Extract the (x, y) coordinate from the center of the cell holding the provided text.  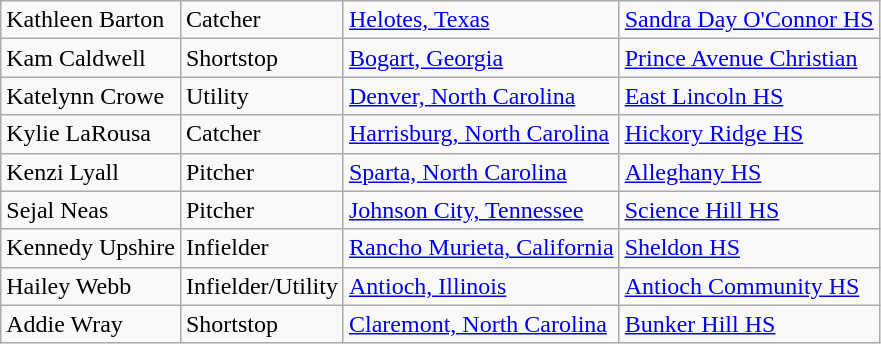
Science Hill HS (749, 210)
Sejal Neas (91, 210)
Kylie LaRousa (91, 134)
Sheldon HS (749, 248)
Hickory Ridge HS (749, 134)
Sandra Day O'Connor HS (749, 20)
Kenzi Lyall (91, 172)
Alleghany HS (749, 172)
Claremont, North Carolina (481, 324)
Addie Wray (91, 324)
Prince Avenue Christian (749, 58)
Infielder/Utility (262, 286)
Infielder (262, 248)
East Lincoln HS (749, 96)
Kennedy Upshire (91, 248)
Bunker Hill HS (749, 324)
Sparta, North Carolina (481, 172)
Rancho Murieta, California (481, 248)
Harrisburg, North Carolina (481, 134)
Bogart, Georgia (481, 58)
Kam Caldwell (91, 58)
Antioch, Illinois (481, 286)
Utility (262, 96)
Helotes, Texas (481, 20)
Antioch Community HS (749, 286)
Katelynn Crowe (91, 96)
Kathleen Barton (91, 20)
Denver, North Carolina (481, 96)
Johnson City, Tennessee (481, 210)
Hailey Webb (91, 286)
